Return the (x, y) coordinate for the center point of the cell that contains the specified text.  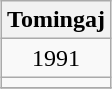
Tomingaj (56, 20)
1991 (56, 58)
